Scan for the cell matching the given text and deliver its [X, Y] coordinate at center. 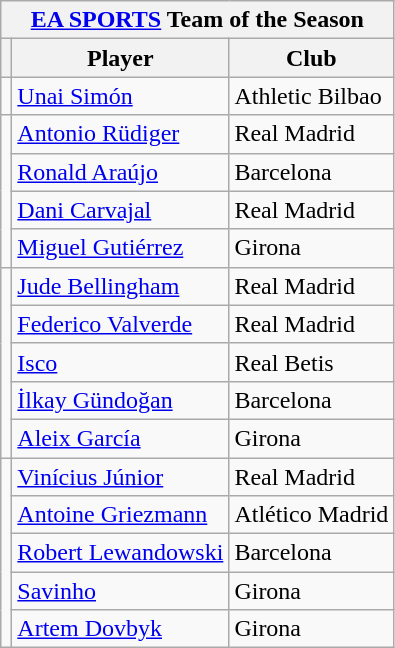
Atlético Madrid [312, 515]
Aleix García [120, 438]
Federico Valverde [120, 324]
Unai Simón [120, 96]
Antonio Rüdiger [120, 134]
Real Betis [312, 362]
Artem Dovbyk [120, 629]
Dani Carvajal [120, 210]
Ronald Araújo [120, 172]
Vinícius Júnior [120, 477]
Miguel Gutiérrez [120, 248]
Player [120, 58]
Savinho [120, 591]
Isco [120, 362]
Robert Lewandowski [120, 553]
EA SPORTS Team of the Season [198, 20]
İlkay Gündoğan [120, 400]
Jude Bellingham [120, 286]
Antoine Griezmann [120, 515]
Club [312, 58]
Athletic Bilbao [312, 96]
